Search for the cell housing the specified text and yield its (X, Y) center coordinate. 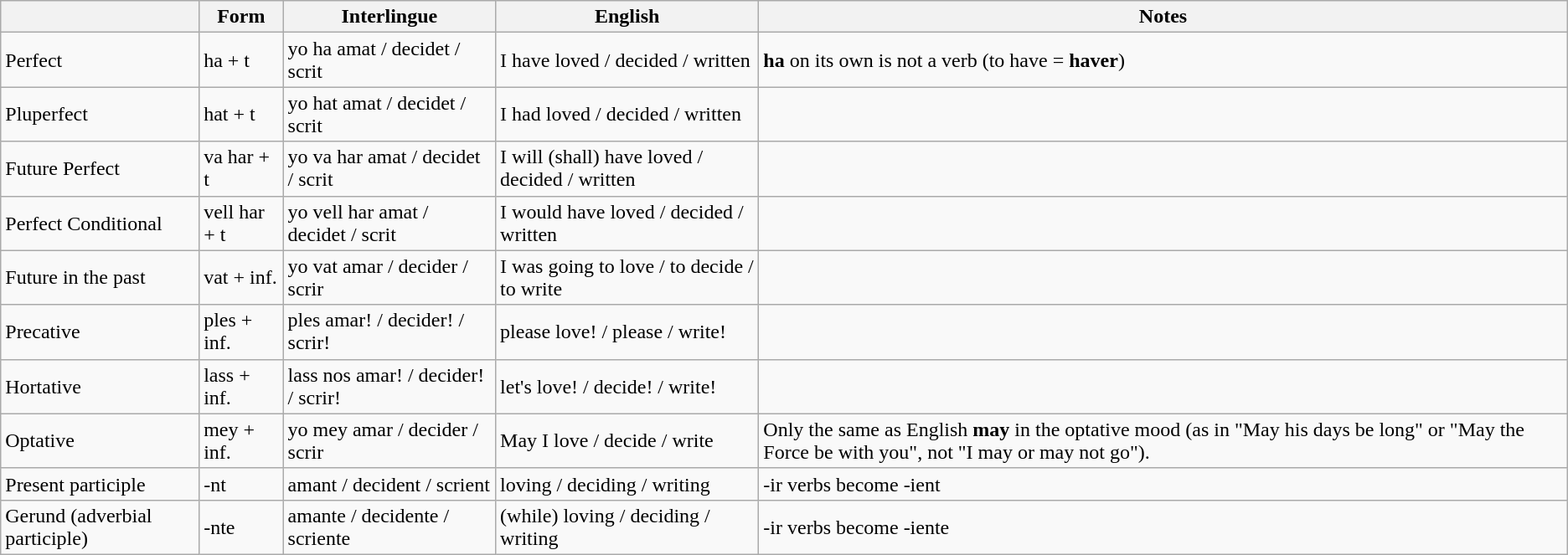
Only the same as English may in the optative mood (as in "May his days be long" or "May the Force be with you", not "I may or may not go"). (1163, 440)
I will (shall) have loved / decided / written (627, 169)
hat + t (241, 114)
Future in the past (101, 278)
-nt (241, 484)
Notes (1163, 17)
Present participle (101, 484)
I would have loved / decided / written (627, 223)
Perfect (101, 60)
I had loved / decided / written (627, 114)
I have loved / decided / written (627, 60)
yo ha amat / decidet / scrit (389, 60)
I was going to love / to decide / to write (627, 278)
yo vat amar / decider / scrir (389, 278)
va har + t (241, 169)
Optative (101, 440)
ples amar! / decider! / scrir! (389, 331)
vat + inf. (241, 278)
Future Perfect (101, 169)
Interlingue (389, 17)
loving / deciding / writing (627, 484)
-ir verbs become -ient (1163, 484)
amant / decident / scrient (389, 484)
May I love / decide / write (627, 440)
ha + t (241, 60)
ples + inf. (241, 331)
Perfect Conditional (101, 223)
(while) loving / deciding / writing (627, 527)
Pluperfect (101, 114)
Hortative (101, 387)
yo mey amar / decider / scrir (389, 440)
-ir verbs become -iente (1163, 527)
Gerund (adverbial participle) (101, 527)
ha on its own is not a verb (to have = haver) (1163, 60)
Precative (101, 331)
English (627, 17)
lass nos amar! / decider! / scrir! (389, 387)
amante / decidente / scriente (389, 527)
mey + inf. (241, 440)
let's love! / decide! / write! (627, 387)
Form (241, 17)
yo vell har amat / decidet / scrit (389, 223)
lass + inf. (241, 387)
yo va har amat / decidet / scrit (389, 169)
-nte (241, 527)
vell har + t (241, 223)
yo hat amat / decidet / scrit (389, 114)
please love! / please / write! (627, 331)
